Capture the cell that displays the provided text and extract its [x, y] central coordinate. 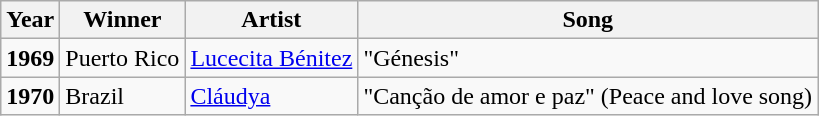
Cláudya [272, 96]
Song [588, 20]
1969 [30, 58]
Artist [272, 20]
Puerto Rico [122, 58]
Winner [122, 20]
Year [30, 20]
1970 [30, 96]
"Génesis" [588, 58]
"Canção de amor e paz" (Peace and love song) [588, 96]
Lucecita Bénitez [272, 58]
Brazil [122, 96]
